Capture the cell that displays the provided text and extract its [X, Y] central coordinate. 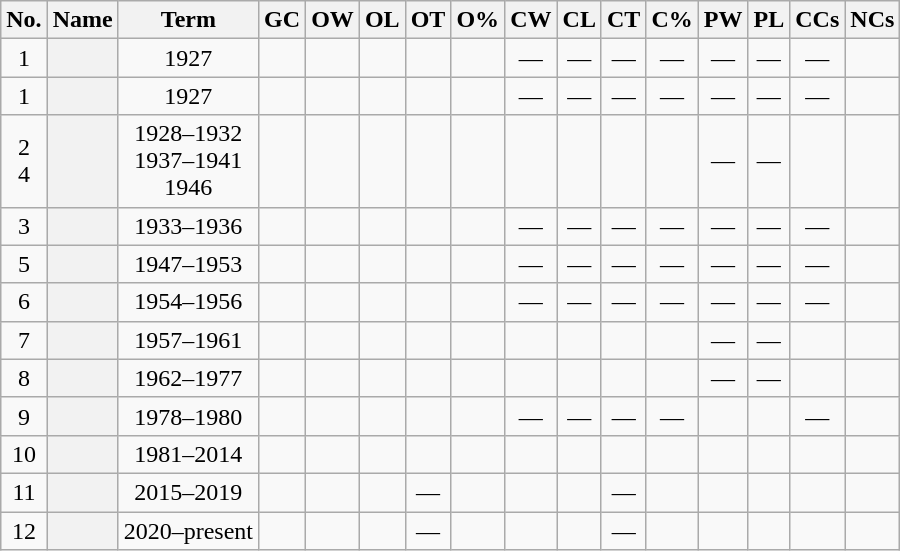
CW [531, 20]
OW [333, 20]
11 [24, 492]
10 [24, 454]
CL [579, 20]
6 [24, 302]
PW [723, 20]
1947–1953 [188, 264]
2020–present [188, 531]
O% [478, 20]
7 [24, 340]
OL [382, 20]
NCs [872, 20]
1928–19321937–19411946 [188, 161]
1981–2014 [188, 454]
1954–1956 [188, 302]
5 [24, 264]
1957–1961 [188, 340]
3 [24, 226]
C% [672, 20]
Term [188, 20]
GC [282, 20]
OT [428, 20]
CCs [818, 20]
2015–2019 [188, 492]
8 [24, 378]
1962–1977 [188, 378]
1933–1936 [188, 226]
24 [24, 161]
Name [82, 20]
9 [24, 416]
1978–1980 [188, 416]
PL [769, 20]
CT [623, 20]
No. [24, 20]
12 [24, 531]
